Identify which cell holds the provided text, then report its (X, Y) central coordinate. 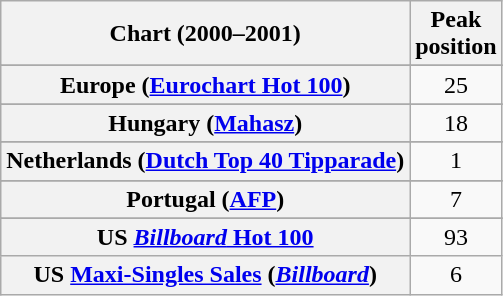
Portugal (AFP) (206, 199)
1 (456, 161)
18 (456, 123)
US Maxi-Singles Sales (Billboard) (206, 275)
93 (456, 237)
7 (456, 199)
US Billboard Hot 100 (206, 237)
6 (456, 275)
25 (456, 85)
Peakposition (456, 34)
Chart (2000–2001) (206, 34)
Hungary (Mahasz) (206, 123)
Europe (Eurochart Hot 100) (206, 85)
Netherlands (Dutch Top 40 Tipparade) (206, 161)
